For the text-containing cell, return its midpoint in [X, Y] coordinate format. 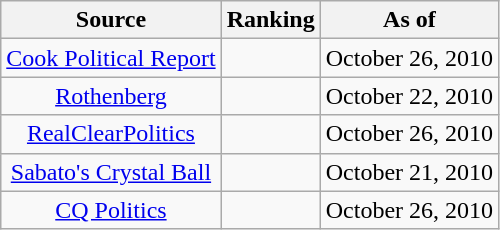
Sabato's Crystal Ball [111, 172]
October 21, 2010 [409, 172]
RealClearPolitics [111, 134]
As of [409, 20]
Source [111, 20]
Rothenberg [111, 96]
Ranking [270, 20]
October 22, 2010 [409, 96]
Cook Political Report [111, 58]
CQ Politics [111, 210]
